For the text-containing cell, return its midpoint in [X, Y] coordinate format. 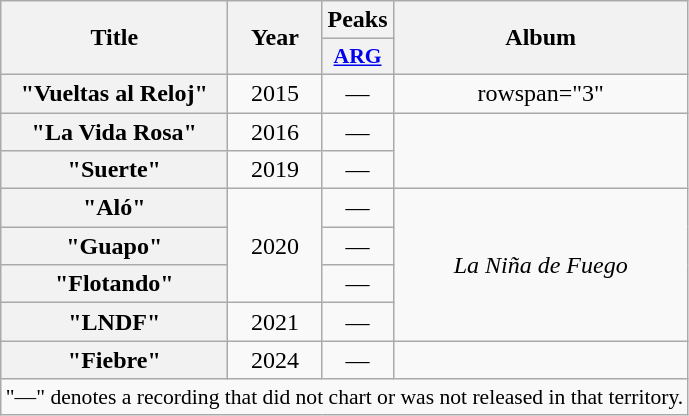
"Suerte" [114, 170]
Title [114, 38]
"Guapo" [114, 246]
2015 [275, 93]
2020 [275, 246]
2021 [275, 322]
2016 [275, 131]
Album [540, 38]
rowspan="3" [540, 93]
Peaks [358, 20]
2019 [275, 170]
"Flotando" [114, 284]
Year [275, 38]
ARG [358, 57]
"Aló" [114, 208]
"—" denotes a recording that did not chart or was not released in that territory. [345, 397]
La Niña de Fuego [540, 265]
"Vueltas al Reloj" [114, 93]
2024 [275, 360]
"LNDF" [114, 322]
"Fiebre" [114, 360]
"La Vida Rosa" [114, 131]
